Pinpoint the cell where the given text exists, returning its (X, Y) midpoint coordinate. 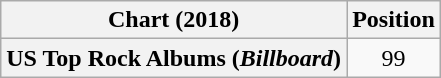
Chart (2018) (174, 20)
99 (394, 58)
US Top Rock Albums (Billboard) (174, 58)
Position (394, 20)
